Identify which cell holds the provided text, then report its [X, Y] central coordinate. 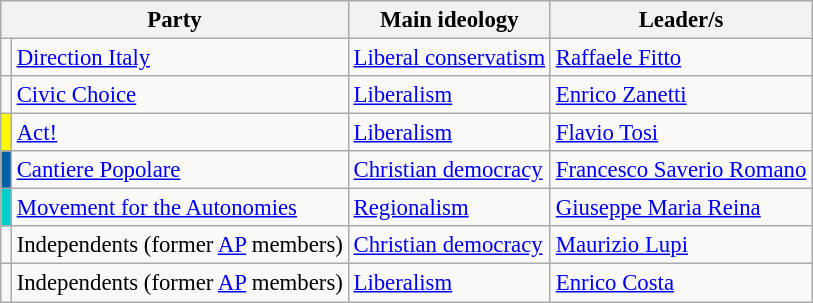
Giuseppe Maria Reina [680, 208]
Maurizio Lupi [680, 245]
Leader/s [680, 20]
Raffaele Fitto [680, 58]
Cantiere Popolare [180, 170]
Party [174, 20]
Regionalism [449, 208]
Civic Choice [180, 95]
Flavio Tosi [680, 133]
Liberal conservatism [449, 58]
Movement for the Autonomies [180, 208]
Francesco Saverio Romano [680, 170]
Act! [180, 133]
Enrico Costa [680, 283]
Direction Italy [180, 58]
Enrico Zanetti [680, 95]
Main ideology [449, 20]
